Locate the cell with the specified text and output its (x, y) center coordinate. 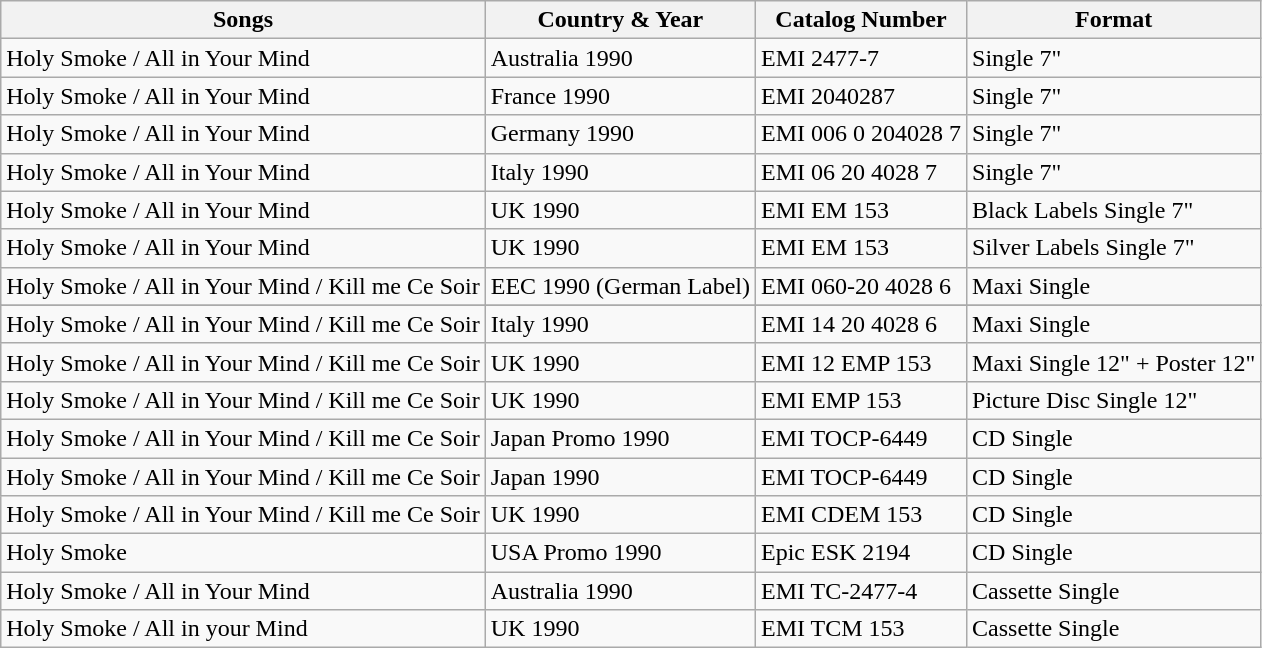
Holy Smoke (243, 553)
Black Labels Single 7" (1114, 210)
Holy Smoke / All in your Mind (243, 629)
EMI 060-20 4028 6 (862, 286)
Silver Labels Single 7" (1114, 248)
Germany 1990 (620, 134)
EMI 06 20 4028 7 (862, 172)
Format (1114, 20)
EMI 14 20 4028 6 (862, 324)
EMI EMP 153 (862, 400)
EMI CDEM 153 (862, 515)
Japan Promo 1990 (620, 438)
EMI 2040287 (862, 96)
EMI 2477-7 (862, 58)
Songs (243, 20)
Epic ESK 2194 (862, 553)
Country & Year (620, 20)
Maxi Single 12" + Poster 12" (1114, 362)
Picture Disc Single 12" (1114, 400)
France 1990 (620, 96)
EMI 006 0 204028 7 (862, 134)
Japan 1990 (620, 477)
EMI TCM 153 (862, 629)
EMI 12 EMP 153 (862, 362)
Catalog Number (862, 20)
EMI TC-2477-4 (862, 591)
EEC 1990 (German Label) (620, 286)
USA Promo 1990 (620, 553)
